Search for the cell housing the specified text and yield its [x, y] center coordinate. 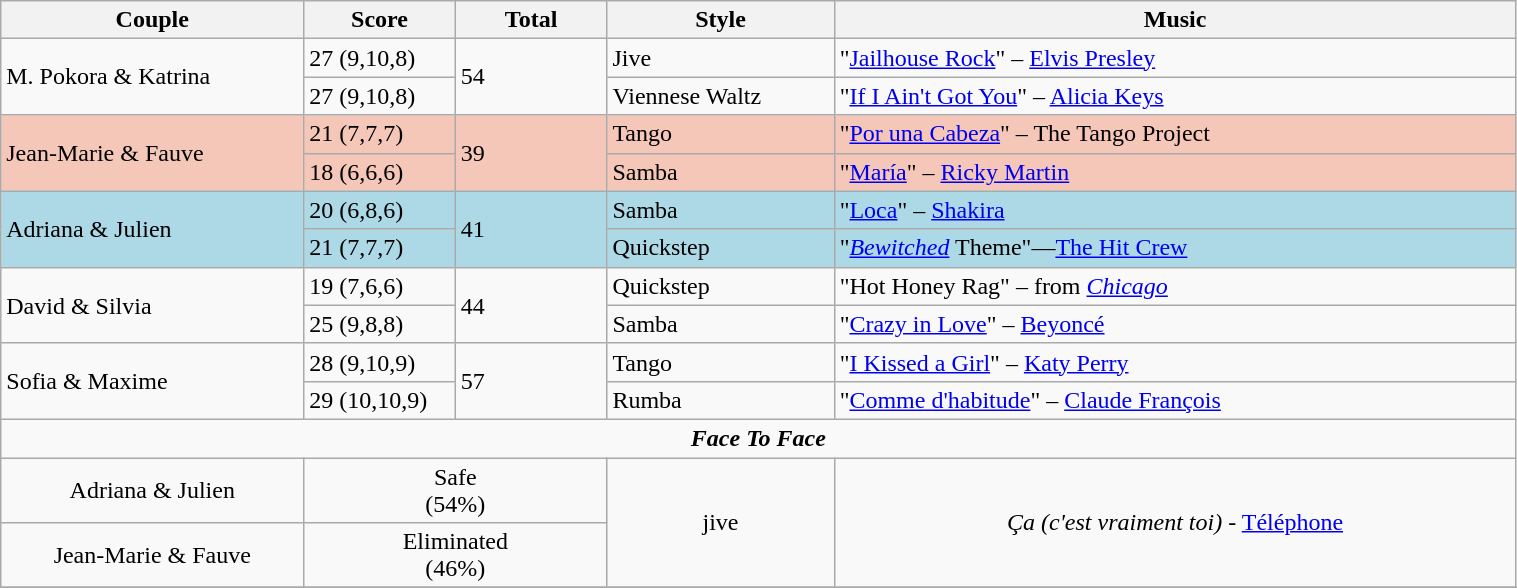
Music [1175, 20]
"If I Ain't Got You" – Alicia Keys [1175, 96]
39 [531, 153]
David & Silvia [152, 305]
"Comme d'habitude" – Claude François [1175, 400]
18 (6,6,6) [380, 172]
Style [720, 20]
"Loca" – Shakira [1175, 210]
Couple [152, 20]
"I Kissed a Girl" – Katy Perry [1175, 362]
"María" – Ricky Martin [1175, 172]
Jive [720, 58]
28 (9,10,9) [380, 362]
Eliminated(46%) [456, 556]
"Hot Honey Rag" – from Chicago [1175, 286]
41 [531, 229]
"Por una Cabeza" – The Tango Project [1175, 134]
Face To Face [758, 438]
20 (6,8,6) [380, 210]
57 [531, 381]
25 (9,8,8) [380, 324]
Ça (c'est vraiment toi) - Téléphone [1175, 523]
Sofia & Maxime [152, 381]
M. Pokora & Katrina [152, 77]
Total [531, 20]
Score [380, 20]
54 [531, 77]
Safe(54%) [456, 490]
"Crazy in Love" – Beyoncé [1175, 324]
Viennese Waltz [720, 96]
29 (10,10,9) [380, 400]
"Bewitched Theme"—The Hit Crew [1175, 248]
jive [720, 523]
44 [531, 305]
Rumba [720, 400]
"Jailhouse Rock" – Elvis Presley [1175, 58]
19 (7,6,6) [380, 286]
